Return the [X, Y] coordinate for the center point of the cell that contains the specified text.  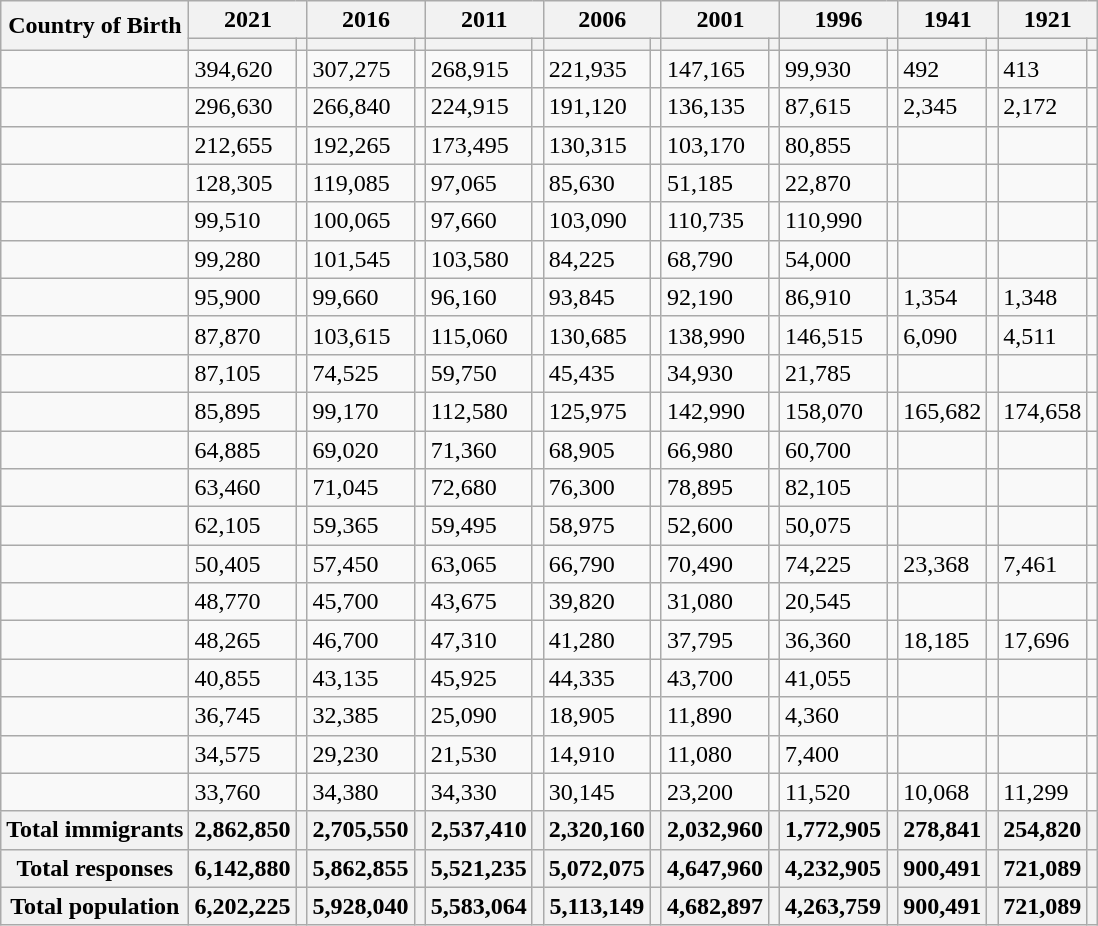
59,495 [478, 526]
11,080 [714, 754]
394,620 [242, 69]
37,795 [714, 640]
59,750 [478, 373]
115,060 [478, 335]
34,380 [360, 792]
85,630 [596, 183]
84,225 [596, 259]
96,160 [478, 297]
4,511 [1042, 335]
5,072,075 [596, 868]
48,770 [242, 602]
11,520 [834, 792]
5,583,064 [478, 906]
165,682 [942, 411]
68,790 [714, 259]
52,600 [714, 526]
146,515 [834, 335]
87,870 [242, 335]
2006 [602, 20]
82,105 [834, 488]
192,265 [360, 145]
11,299 [1042, 792]
191,120 [596, 107]
Total immigrants [95, 830]
2,345 [942, 107]
72,680 [478, 488]
43,675 [478, 602]
103,615 [360, 335]
6,202,225 [242, 906]
112,580 [478, 411]
2,172 [1042, 107]
95,900 [242, 297]
2,537,410 [478, 830]
110,990 [834, 221]
103,580 [478, 259]
296,630 [242, 107]
71,360 [478, 449]
2,862,850 [242, 830]
2016 [366, 20]
86,910 [834, 297]
23,200 [714, 792]
10,068 [942, 792]
5,521,235 [478, 868]
99,510 [242, 221]
278,841 [942, 830]
1,772,905 [834, 830]
69,020 [360, 449]
50,405 [242, 564]
45,435 [596, 373]
18,185 [942, 640]
97,065 [478, 183]
36,745 [242, 716]
266,840 [360, 107]
224,915 [478, 107]
1996 [839, 20]
34,330 [478, 792]
93,845 [596, 297]
2,320,160 [596, 830]
Country of Birth [95, 26]
4,263,759 [834, 906]
97,660 [478, 221]
41,280 [596, 640]
17,696 [1042, 640]
4,360 [834, 716]
6,090 [942, 335]
2011 [484, 20]
307,275 [360, 69]
18,905 [596, 716]
62,105 [242, 526]
33,760 [242, 792]
40,855 [242, 678]
100,065 [360, 221]
99,930 [834, 69]
212,655 [242, 145]
173,495 [478, 145]
71,045 [360, 488]
80,855 [834, 145]
101,545 [360, 259]
21,785 [834, 373]
47,310 [478, 640]
128,305 [242, 183]
30,145 [596, 792]
5,113,149 [596, 906]
39,820 [596, 602]
32,385 [360, 716]
59,365 [360, 526]
74,225 [834, 564]
46,700 [360, 640]
70,490 [714, 564]
63,460 [242, 488]
268,915 [478, 69]
142,990 [714, 411]
64,885 [242, 449]
130,685 [596, 335]
66,790 [596, 564]
34,575 [242, 754]
50,075 [834, 526]
4,682,897 [714, 906]
92,190 [714, 297]
7,400 [834, 754]
1,354 [942, 297]
158,070 [834, 411]
492 [942, 69]
44,335 [596, 678]
25,090 [478, 716]
103,090 [596, 221]
31,080 [714, 602]
63,065 [478, 564]
1941 [948, 20]
14,910 [596, 754]
413 [1042, 69]
43,700 [714, 678]
34,930 [714, 373]
43,135 [360, 678]
20,545 [834, 602]
110,735 [714, 221]
48,265 [242, 640]
130,315 [596, 145]
254,820 [1042, 830]
4,647,960 [714, 868]
7,461 [1042, 564]
136,135 [714, 107]
5,928,040 [360, 906]
125,975 [596, 411]
2,032,960 [714, 830]
1,348 [1042, 297]
221,935 [596, 69]
85,895 [242, 411]
2001 [720, 20]
103,170 [714, 145]
57,450 [360, 564]
76,300 [596, 488]
29,230 [360, 754]
21,530 [478, 754]
99,280 [242, 259]
119,085 [360, 183]
5,862,855 [360, 868]
51,185 [714, 183]
87,615 [834, 107]
60,700 [834, 449]
54,000 [834, 259]
4,232,905 [834, 868]
1921 [1048, 20]
11,890 [714, 716]
99,170 [360, 411]
147,165 [714, 69]
22,870 [834, 183]
2,705,550 [360, 830]
58,975 [596, 526]
99,660 [360, 297]
174,658 [1042, 411]
6,142,880 [242, 868]
74,525 [360, 373]
45,925 [478, 678]
87,105 [242, 373]
2021 [248, 20]
36,360 [834, 640]
23,368 [942, 564]
68,905 [596, 449]
45,700 [360, 602]
78,895 [714, 488]
66,980 [714, 449]
Total responses [95, 868]
41,055 [834, 678]
138,990 [714, 335]
Total population [95, 906]
